Extract the [X, Y] coordinate from the center of the cell holding the provided text.  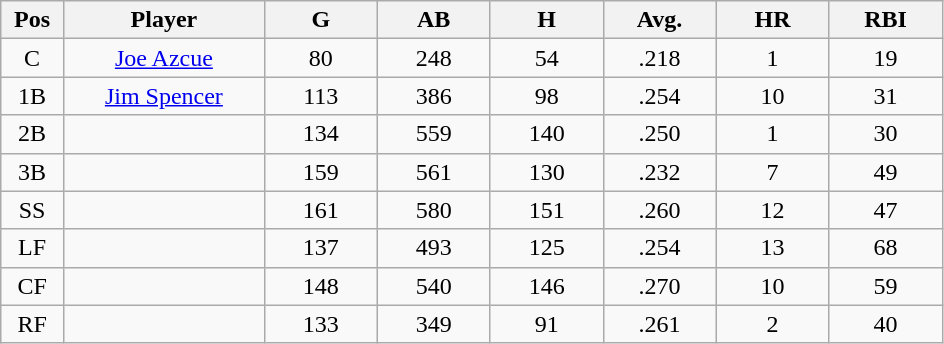
386 [434, 96]
146 [546, 286]
130 [546, 172]
2 [772, 324]
AB [434, 20]
159 [320, 172]
125 [546, 248]
Joe Azcue [164, 58]
68 [886, 248]
113 [320, 96]
151 [546, 210]
.261 [660, 324]
2B [32, 134]
80 [320, 58]
.250 [660, 134]
580 [434, 210]
91 [546, 324]
HR [772, 20]
7 [772, 172]
H [546, 20]
.218 [660, 58]
SS [32, 210]
59 [886, 286]
Jim Spencer [164, 96]
98 [546, 96]
40 [886, 324]
1B [32, 96]
561 [434, 172]
.270 [660, 286]
148 [320, 286]
13 [772, 248]
140 [546, 134]
RBI [886, 20]
3B [32, 172]
493 [434, 248]
C [32, 58]
54 [546, 58]
30 [886, 134]
Pos [32, 20]
G [320, 20]
.260 [660, 210]
LF [32, 248]
Avg. [660, 20]
49 [886, 172]
31 [886, 96]
540 [434, 286]
161 [320, 210]
CF [32, 286]
559 [434, 134]
133 [320, 324]
248 [434, 58]
RF [32, 324]
349 [434, 324]
12 [772, 210]
134 [320, 134]
47 [886, 210]
.232 [660, 172]
137 [320, 248]
Player [164, 20]
19 [886, 58]
